Extract the [X, Y] coordinate from the center of the cell holding the provided text.  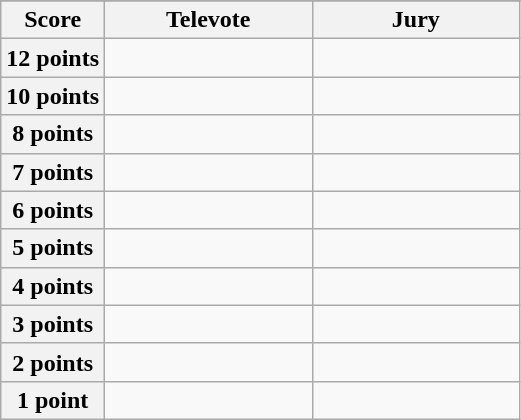
4 points [53, 286]
2 points [53, 362]
6 points [53, 210]
8 points [53, 134]
10 points [53, 96]
Jury [416, 20]
12 points [53, 58]
3 points [53, 324]
Televote [209, 20]
Score [53, 20]
1 point [53, 400]
7 points [53, 172]
5 points [53, 248]
